For the text-containing cell, return its midpoint in [X, Y] coordinate format. 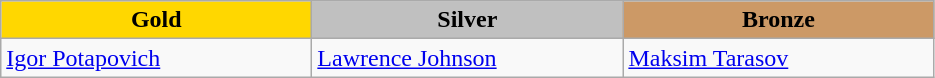
Bronze [778, 20]
Lawrence Johnson [468, 58]
Maksim Tarasov [778, 58]
Silver [468, 20]
Gold [156, 20]
Igor Potapovich [156, 58]
